For the text-containing cell, return its midpoint in (X, Y) coordinate format. 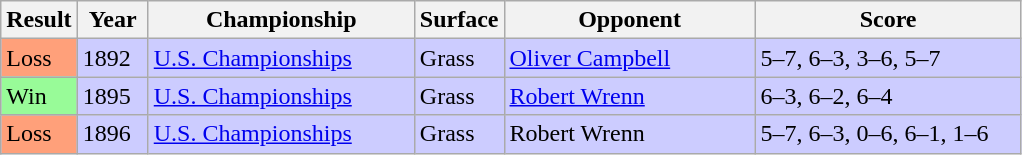
1896 (112, 134)
1895 (112, 96)
5–7, 6–3, 3–6, 5–7 (888, 58)
Year (112, 20)
6–3, 6–2, 6–4 (888, 96)
1892 (112, 58)
Score (888, 20)
Win (39, 96)
Oliver Campbell (630, 58)
5–7, 6–3, 0–6, 6–1, 1–6 (888, 134)
Result (39, 20)
Championship (281, 20)
Surface (459, 20)
Opponent (630, 20)
